Find where the given text appears and provide that cell's center as (X, Y) coordinate. 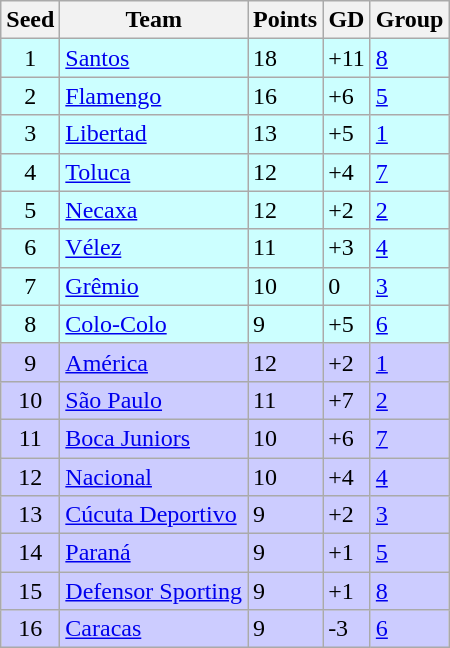
Team (154, 20)
Flamengo (154, 96)
+11 (347, 58)
Caracas (154, 629)
Santos (154, 58)
Grêmio (154, 286)
América (154, 362)
Libertad (154, 134)
Nacional (154, 477)
Seed (30, 20)
18 (286, 58)
Group (410, 20)
Necaxa (154, 210)
-3 (347, 629)
14 (30, 553)
Paraná (154, 553)
São Paulo (154, 400)
Vélez (154, 248)
Defensor Sporting (154, 591)
Cúcuta Deportivo (154, 515)
15 (30, 591)
+7 (347, 400)
GD (347, 20)
Colo-Colo (154, 324)
Toluca (154, 172)
Boca Juniors (154, 438)
0 (347, 286)
+3 (347, 248)
Points (286, 20)
